Locate the cell with the specified text and output its [x, y] center coordinate. 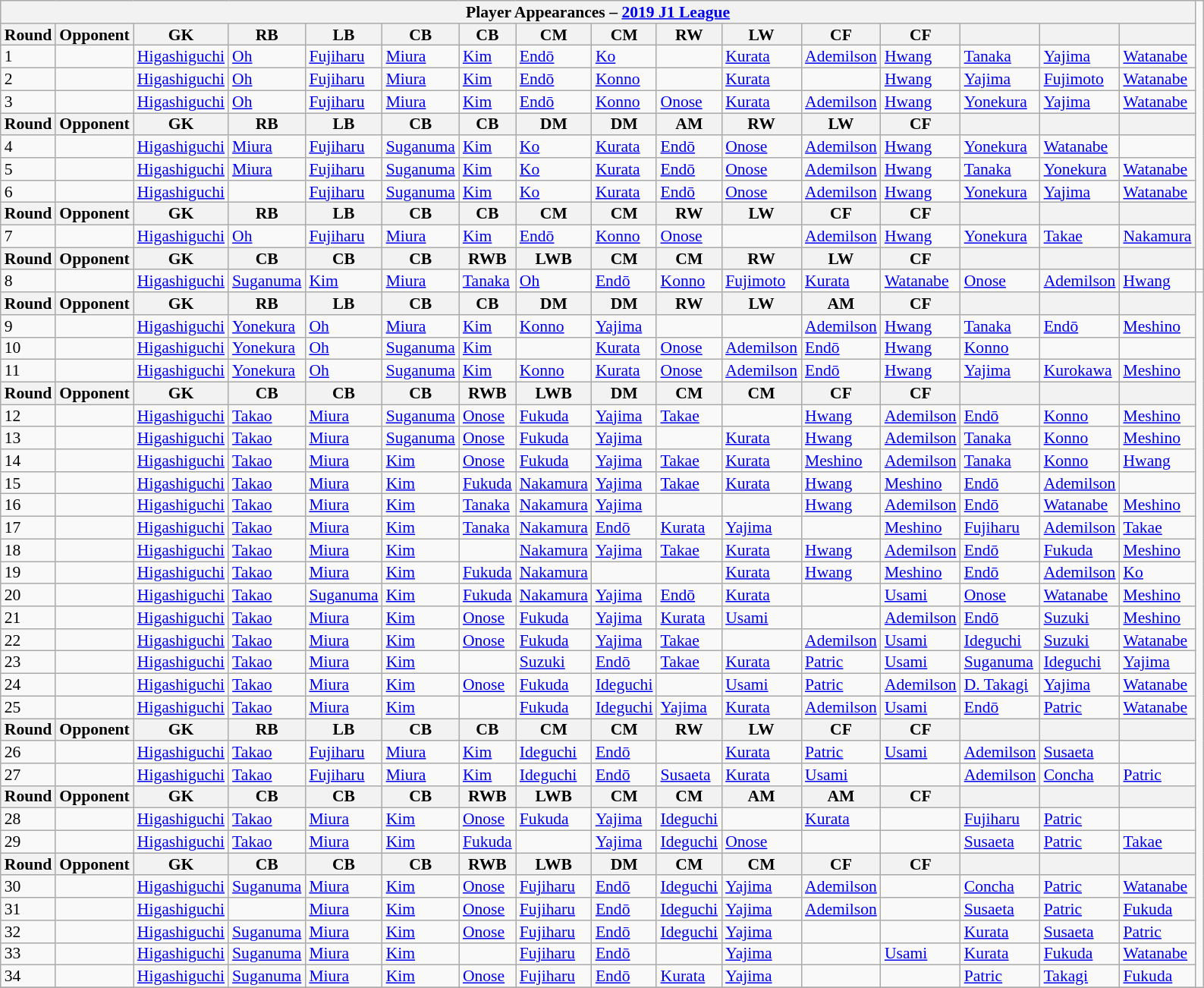
33 [29, 954]
11 [29, 371]
31 [29, 909]
5 [29, 169]
8 [29, 282]
32 [29, 932]
19 [29, 573]
28 [29, 820]
18 [29, 550]
25 [29, 707]
16 [29, 505]
21 [29, 618]
22 [29, 640]
20 [29, 596]
Kurokawa [1080, 371]
1 [29, 57]
2 [29, 80]
29 [29, 842]
7 [29, 237]
Player Appearances – 2019 J1 League [598, 12]
3 [29, 102]
6 [29, 192]
12 [29, 416]
15 [29, 483]
17 [29, 528]
Takagi [1080, 977]
9 [29, 326]
23 [29, 662]
4 [29, 146]
13 [29, 439]
10 [29, 348]
26 [29, 752]
30 [29, 887]
24 [29, 685]
14 [29, 461]
27 [29, 775]
34 [29, 977]
D. Takagi [1000, 685]
